Determine the (x, y) coordinate at the center of the cell enclosing the given text.  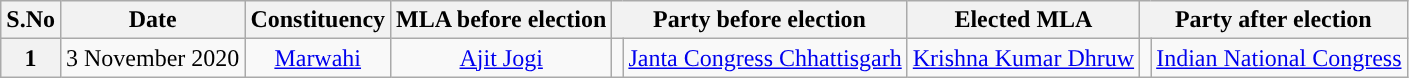
3 November 2020 (152, 58)
1 (31, 58)
Elected MLA (1023, 20)
Constituency (318, 20)
Date (152, 20)
MLA before election (502, 20)
Party after election (1274, 20)
Marwahi (318, 58)
Ajit Jogi (502, 58)
S.No (31, 20)
Party before election (760, 20)
Indian National Congress (1279, 58)
Janta Congress Chhattisgarh (765, 58)
Krishna Kumar Dhruw (1023, 58)
